Pinpoint the cell where the given text exists, returning its (X, Y) midpoint coordinate. 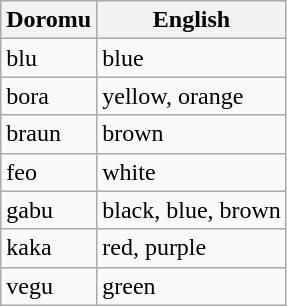
black, blue, brown (192, 210)
bora (49, 96)
vegu (49, 286)
Doromu (49, 20)
yellow, orange (192, 96)
brown (192, 134)
blue (192, 58)
red, purple (192, 248)
blu (49, 58)
green (192, 286)
gabu (49, 210)
white (192, 172)
feo (49, 172)
English (192, 20)
kaka (49, 248)
braun (49, 134)
